Capture the cell that displays the provided text and extract its (X, Y) central coordinate. 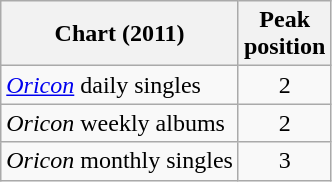
Oricon daily singles (120, 85)
3 (284, 161)
Oricon weekly albums (120, 123)
Peakposition (284, 34)
Oricon monthly singles (120, 161)
Chart (2011) (120, 34)
